Search for the cell housing the specified text and yield its (X, Y) center coordinate. 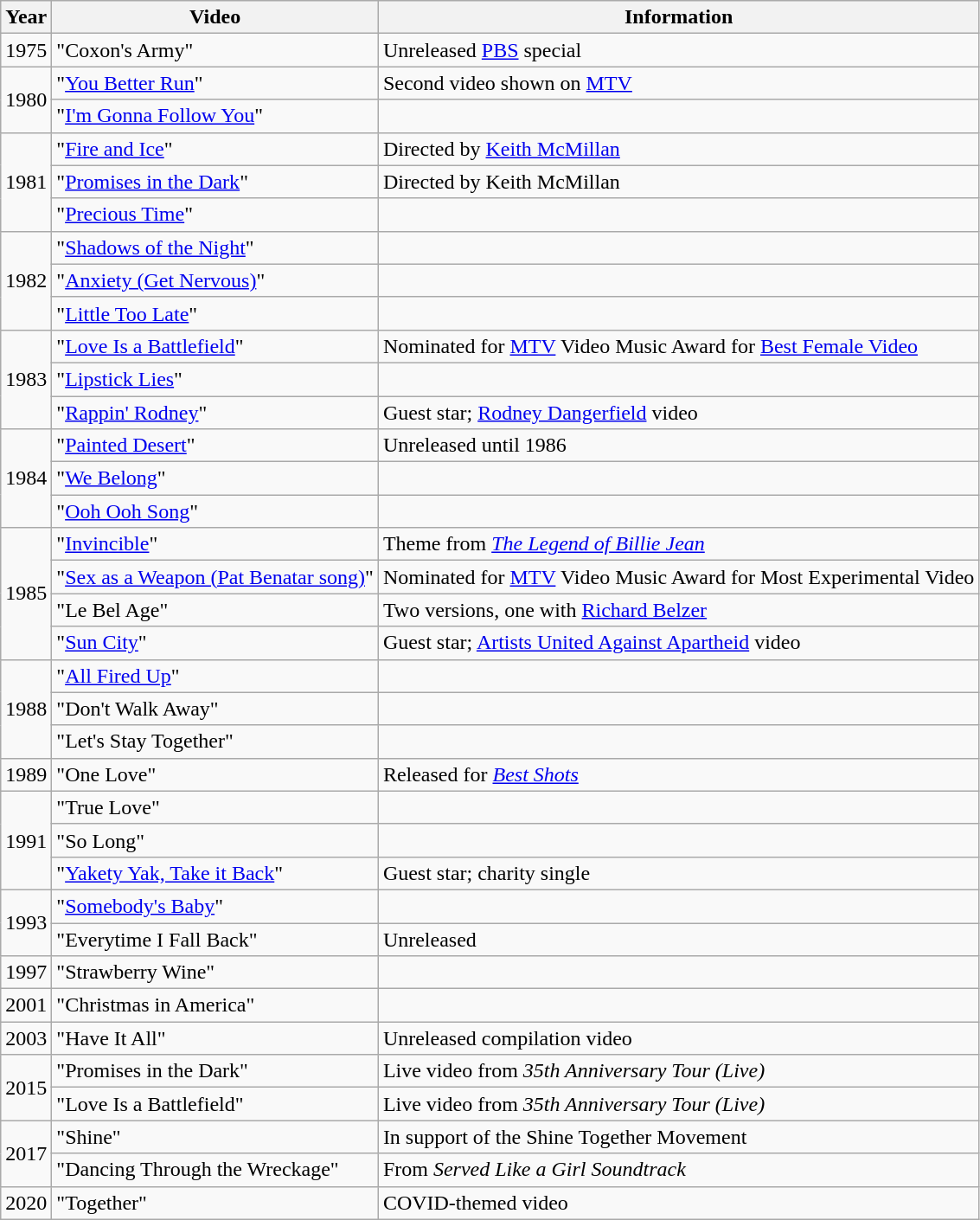
Nominated for MTV Video Music Award for Most Experimental Video (678, 577)
1983 (26, 379)
Theme from The Legend of Billie Jean (678, 544)
Information (678, 17)
"Have It All" (215, 1038)
2001 (26, 1005)
1985 (26, 594)
1984 (26, 478)
Unreleased PBS special (678, 50)
1981 (26, 182)
Video (215, 17)
"Sex as a Weapon (Pat Benatar song)" (215, 577)
"Precious Time" (215, 215)
"Strawberry Wine" (215, 973)
"Sun City" (215, 643)
Second video shown on MTV (678, 83)
COVID-themed video (678, 1203)
"Ooh Ooh Song" (215, 511)
"All Fired Up" (215, 676)
"Christmas in America" (215, 1005)
"I'm Gonna Follow You" (215, 116)
1975 (26, 50)
"You Better Run" (215, 83)
"One Love" (215, 774)
"Painted Desert" (215, 446)
1989 (26, 774)
1988 (26, 709)
"We Belong" (215, 478)
"Fire and Ice" (215, 149)
In support of the Shine Together Movement (678, 1137)
Released for Best Shots (678, 774)
Nominated for MTV Video Music Award for Best Female Video (678, 346)
Year (26, 17)
1993 (26, 922)
Guest star; charity single (678, 873)
"Rappin' Rodney" (215, 413)
"Together" (215, 1203)
2015 (26, 1088)
"True Love" (215, 807)
1982 (26, 280)
"Shadows of the Night" (215, 247)
"Dancing Through the Wreckage" (215, 1170)
1980 (26, 100)
2020 (26, 1203)
"So Long" (215, 840)
1997 (26, 973)
From Served Like a Girl Soundtrack (678, 1170)
"Yakety Yak, Take it Back" (215, 873)
Unreleased (678, 939)
"Everytime I Fall Back" (215, 939)
"Anxiety (Get Nervous)" (215, 280)
"Shine" (215, 1137)
"Invincible" (215, 544)
Two versions, one with Richard Belzer (678, 610)
"Let's Stay Together" (215, 742)
"Somebody's Baby" (215, 906)
"Le Bel Age" (215, 610)
"Coxon's Army" (215, 50)
"Don't Walk Away" (215, 709)
2003 (26, 1038)
Unreleased until 1986 (678, 446)
2017 (26, 1153)
Unreleased compilation video (678, 1038)
Guest star; Artists United Against Apartheid video (678, 643)
Guest star; Rodney Dangerfield video (678, 413)
1991 (26, 840)
"Little Too Late" (215, 313)
"Lipstick Lies" (215, 379)
